Search for the cell housing the specified text and yield its (x, y) center coordinate. 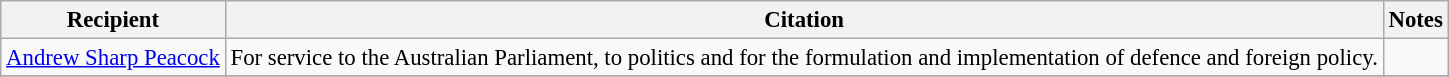
Andrew Sharp Peacock (113, 58)
Notes (1416, 20)
For service to the Australian Parliament, to politics and for the formulation and implementation of defence and foreign policy. (804, 58)
Recipient (113, 20)
Citation (804, 20)
